Provide the (X, Y) coordinate of the cell's center where the given text is located.  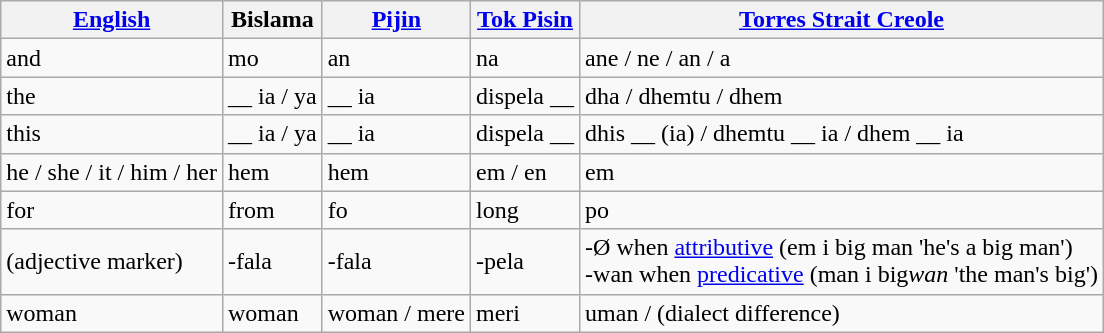
uman / (dialect difference) (842, 313)
dha / dhemtu / dhem (842, 96)
mo (272, 58)
this (112, 134)
po (842, 210)
Bislama (272, 20)
-pela (526, 262)
Tok Pisin (526, 20)
na (526, 58)
Torres Strait Creole (842, 20)
from (272, 210)
fo (396, 210)
ane / ne / an / a (842, 58)
dhis __ (ia) / dhemtu __ ia / dhem __ ia (842, 134)
English (112, 20)
-Ø when attributive (em i big man 'he's a big man')-wan when predicative (man i bigwan 'the man's big') (842, 262)
the (112, 96)
woman / mere (396, 313)
an (396, 58)
em (842, 172)
long (526, 210)
(adjective marker) (112, 262)
and (112, 58)
Pijin (396, 20)
for (112, 210)
meri (526, 313)
he / she / it / him / her (112, 172)
em / en (526, 172)
